Pinpoint the cell where the given text exists, returning its (x, y) midpoint coordinate. 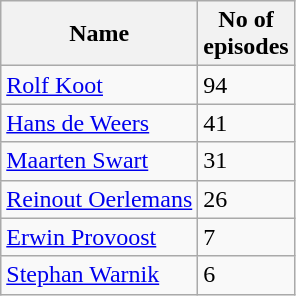
94 (246, 85)
Rolf Koot (100, 85)
41 (246, 123)
Name (100, 34)
Reinout Oerlemans (100, 199)
Hans de Weers (100, 123)
Erwin Provoost (100, 237)
6 (246, 275)
No of episodes (246, 34)
Stephan Warnik (100, 275)
31 (246, 161)
7 (246, 237)
26 (246, 199)
Maarten Swart (100, 161)
